Identify which cell holds the provided text, then report its (X, Y) central coordinate. 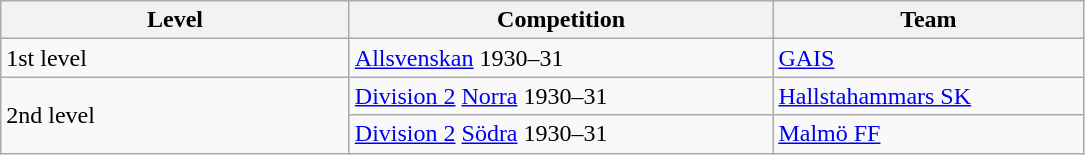
Hallstahammars SK (928, 96)
Team (928, 20)
Division 2 Norra 1930–31 (561, 96)
1st level (176, 58)
Level (176, 20)
Allsvenskan 1930–31 (561, 58)
2nd level (176, 115)
Competition (561, 20)
GAIS (928, 58)
Division 2 Södra 1930–31 (561, 134)
Malmö FF (928, 134)
